Capture the cell that displays the provided text and extract its [x, y] central coordinate. 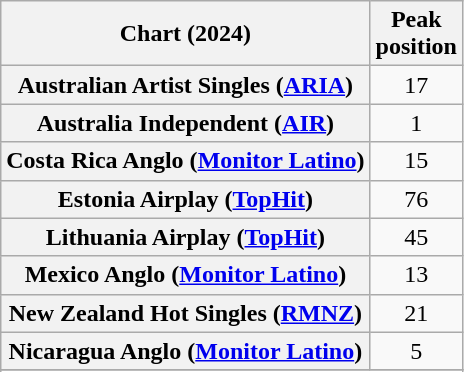
15 [416, 161]
45 [416, 237]
Lithuania Airplay (TopHit) [186, 237]
Nicaragua Anglo (Monitor Latino) [186, 351]
Peakposition [416, 34]
Chart (2024) [186, 34]
21 [416, 313]
Australia Independent (AIR) [186, 123]
Costa Rica Anglo (Monitor Latino) [186, 161]
Australian Artist Singles (ARIA) [186, 85]
Estonia Airplay (TopHit) [186, 199]
1 [416, 123]
13 [416, 275]
Mexico Anglo (Monitor Latino) [186, 275]
New Zealand Hot Singles (RMNZ) [186, 313]
5 [416, 351]
17 [416, 85]
76 [416, 199]
